Pinpoint the cell where the given text exists, returning its [x, y] midpoint coordinate. 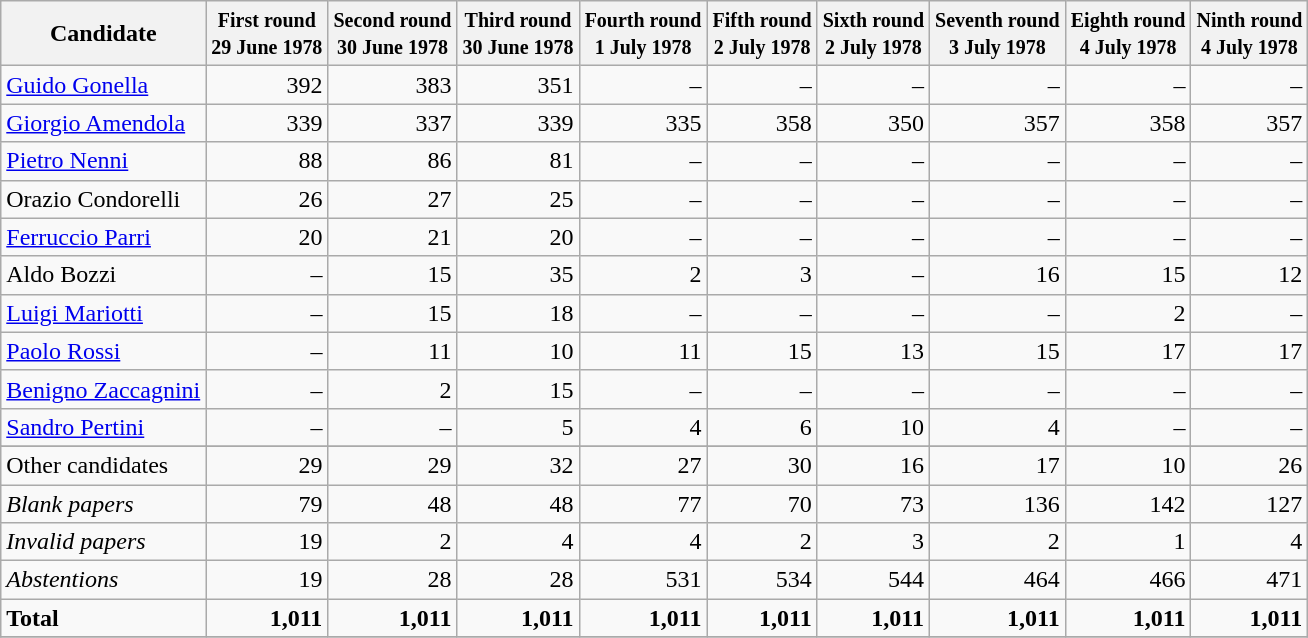
Fourth round1 July 1978 [643, 34]
88 [267, 161]
531 [643, 580]
5 [518, 427]
21 [392, 237]
544 [873, 580]
Third round30 June 1978 [518, 34]
6 [762, 427]
79 [267, 503]
Candidate [104, 34]
Total [104, 618]
Pietro Nenni [104, 161]
81 [518, 161]
86 [392, 161]
471 [1250, 580]
Benigno Zaccagnini [104, 389]
Ninth round4 July 1978 [1250, 34]
127 [1250, 503]
392 [267, 85]
Fifth round2 July 1978 [762, 34]
Giorgio Amendola [104, 123]
136 [998, 503]
32 [518, 465]
30 [762, 465]
Seventh round3 July 1978 [998, 34]
Sandro Pertini [104, 427]
337 [392, 123]
70 [762, 503]
77 [643, 503]
335 [643, 123]
Invalid papers [104, 542]
464 [998, 580]
Aldo Bozzi [104, 275]
Luigi Mariotti [104, 313]
73 [873, 503]
Other candidates [104, 465]
18 [518, 313]
Orazio Condorelli [104, 199]
Abstentions [104, 580]
25 [518, 199]
12 [1250, 275]
Sixth round2 July 1978 [873, 34]
13 [873, 351]
1 [1128, 542]
Blank papers [104, 503]
466 [1128, 580]
Ferruccio Parri [104, 237]
534 [762, 580]
350 [873, 123]
142 [1128, 503]
35 [518, 275]
First round29 June 1978 [267, 34]
Guido Gonella [104, 85]
383 [392, 85]
Paolo Rossi [104, 351]
351 [518, 85]
Eighth round4 July 1978 [1128, 34]
Second round30 June 1978 [392, 34]
